Identify which cell holds the provided text, then report its [X, Y] central coordinate. 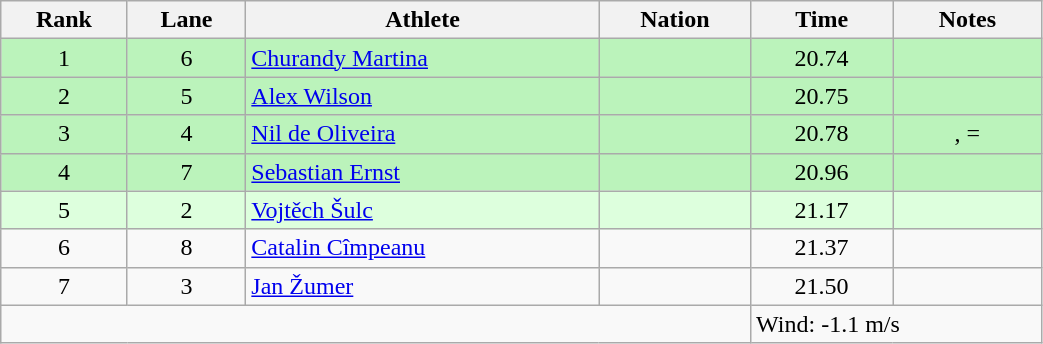
, = [968, 134]
Jan Žumer [422, 286]
8 [186, 248]
20.75 [822, 96]
Nation [674, 20]
Vojtěch Šulc [422, 210]
Athlete [422, 20]
21.17 [822, 210]
21.50 [822, 286]
Time [822, 20]
Notes [968, 20]
21.37 [822, 248]
Alex Wilson [422, 96]
20.78 [822, 134]
Rank [64, 20]
20.96 [822, 172]
Nil de Oliveira [422, 134]
1 [64, 58]
Sebastian Ernst [422, 172]
20.74 [822, 58]
Catalin Cîmpeanu [422, 248]
Lane [186, 20]
Churandy Martina [422, 58]
Wind: -1.1 m/s [896, 324]
